Locate the cell with the specified text and output its (X, Y) center coordinate. 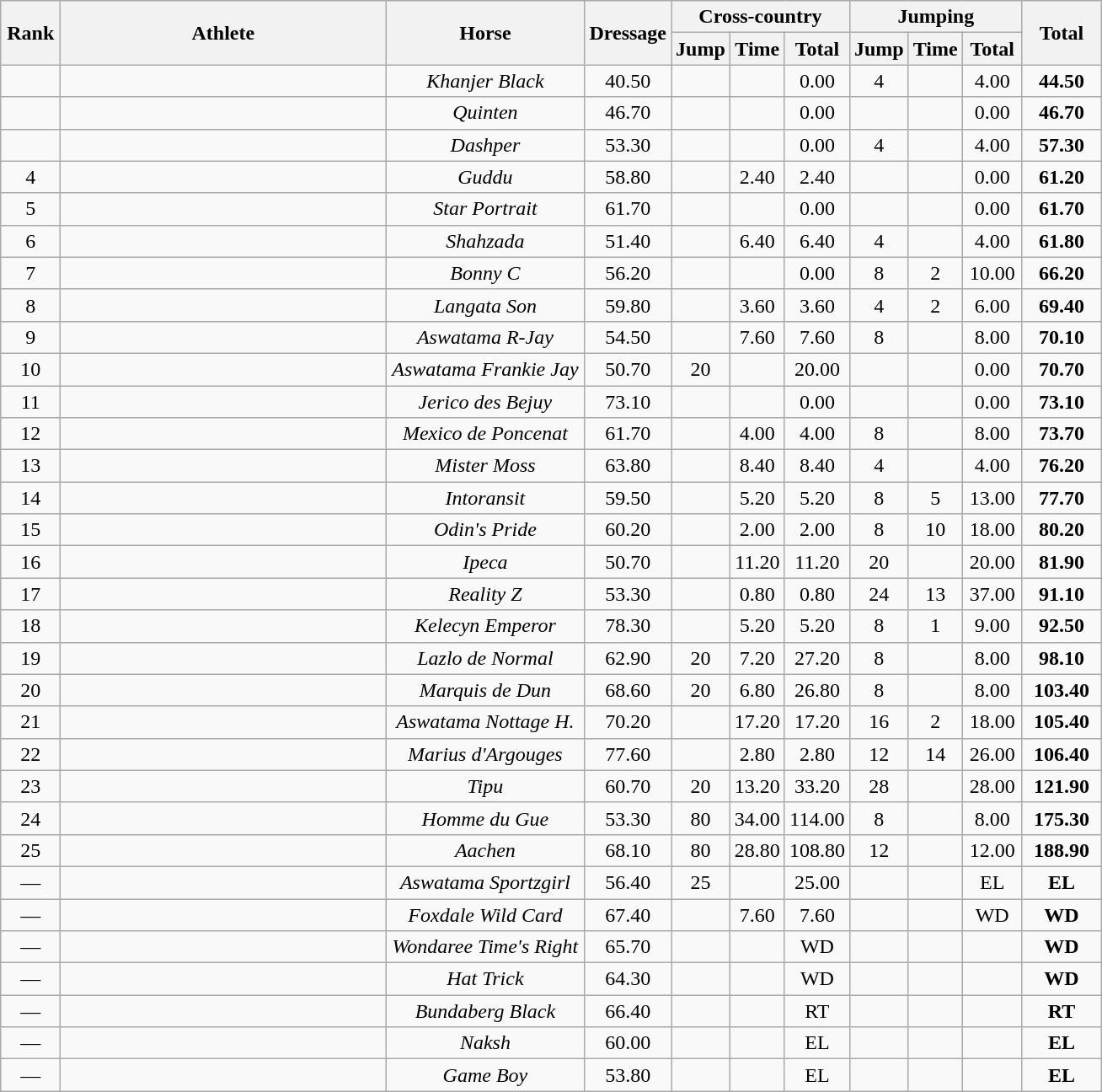
1 (935, 626)
9.00 (992, 626)
62.90 (629, 658)
121.90 (1062, 786)
69.40 (1062, 305)
68.60 (629, 690)
77.60 (629, 754)
7.20 (757, 658)
10.00 (992, 273)
6.00 (992, 305)
70.20 (629, 722)
Aswatama Sportzgirl (485, 882)
15 (30, 530)
Shahzada (485, 241)
63.80 (629, 466)
26.00 (992, 754)
77.70 (1062, 498)
17 (30, 594)
Naksh (485, 1043)
106.40 (1062, 754)
Aachen (485, 850)
53.80 (629, 1075)
Bonny C (485, 273)
Aswatama Frankie Jay (485, 369)
34.00 (757, 818)
Wondaree Time's Right (485, 947)
66.20 (1062, 273)
70.70 (1062, 369)
Dashper (485, 145)
25.00 (817, 882)
67.40 (629, 914)
28 (879, 786)
Khanjer Black (485, 81)
Horse (485, 33)
Game Boy (485, 1075)
Kelecyn Emperor (485, 626)
54.50 (629, 337)
80.20 (1062, 530)
Jerico des Bejuy (485, 402)
22 (30, 754)
44.50 (1062, 81)
Aswatama R-Jay (485, 337)
Marius d'Argouges (485, 754)
91.10 (1062, 594)
Dressage (629, 33)
Hat Trick (485, 979)
68.10 (629, 850)
Aswatama Nottage H. (485, 722)
Marquis de Dun (485, 690)
60.20 (629, 530)
Reality Z (485, 594)
81.90 (1062, 562)
65.70 (629, 947)
Rank (30, 33)
105.40 (1062, 722)
33.20 (817, 786)
23 (30, 786)
Athlete (223, 33)
37.00 (992, 594)
60.70 (629, 786)
Intoransit (485, 498)
76.20 (1062, 466)
7 (30, 273)
188.90 (1062, 850)
18 (30, 626)
Ipeca (485, 562)
78.30 (629, 626)
6 (30, 241)
Quinten (485, 113)
11 (30, 402)
Tipu (485, 786)
Cross-country (761, 17)
56.40 (629, 882)
Mister Moss (485, 466)
61.80 (1062, 241)
Bundaberg Black (485, 1011)
51.40 (629, 241)
Jumping (935, 17)
98.10 (1062, 658)
12.00 (992, 850)
Foxdale Wild Card (485, 914)
175.30 (1062, 818)
114.00 (817, 818)
56.20 (629, 273)
64.30 (629, 979)
Homme du Gue (485, 818)
103.40 (1062, 690)
70.10 (1062, 337)
Mexico de Poncenat (485, 434)
13.00 (992, 498)
60.00 (629, 1043)
28.80 (757, 850)
73.70 (1062, 434)
59.80 (629, 305)
19 (30, 658)
28.00 (992, 786)
92.50 (1062, 626)
40.50 (629, 81)
26.80 (817, 690)
Langata Son (485, 305)
58.80 (629, 177)
66.40 (629, 1011)
9 (30, 337)
Odin's Pride (485, 530)
61.20 (1062, 177)
108.80 (817, 850)
57.30 (1062, 145)
Guddu (485, 177)
21 (30, 722)
27.20 (817, 658)
13.20 (757, 786)
6.80 (757, 690)
59.50 (629, 498)
Star Portrait (485, 209)
Lazlo de Normal (485, 658)
